Output the [x, y] coordinate of the center of the cell containing the given text.  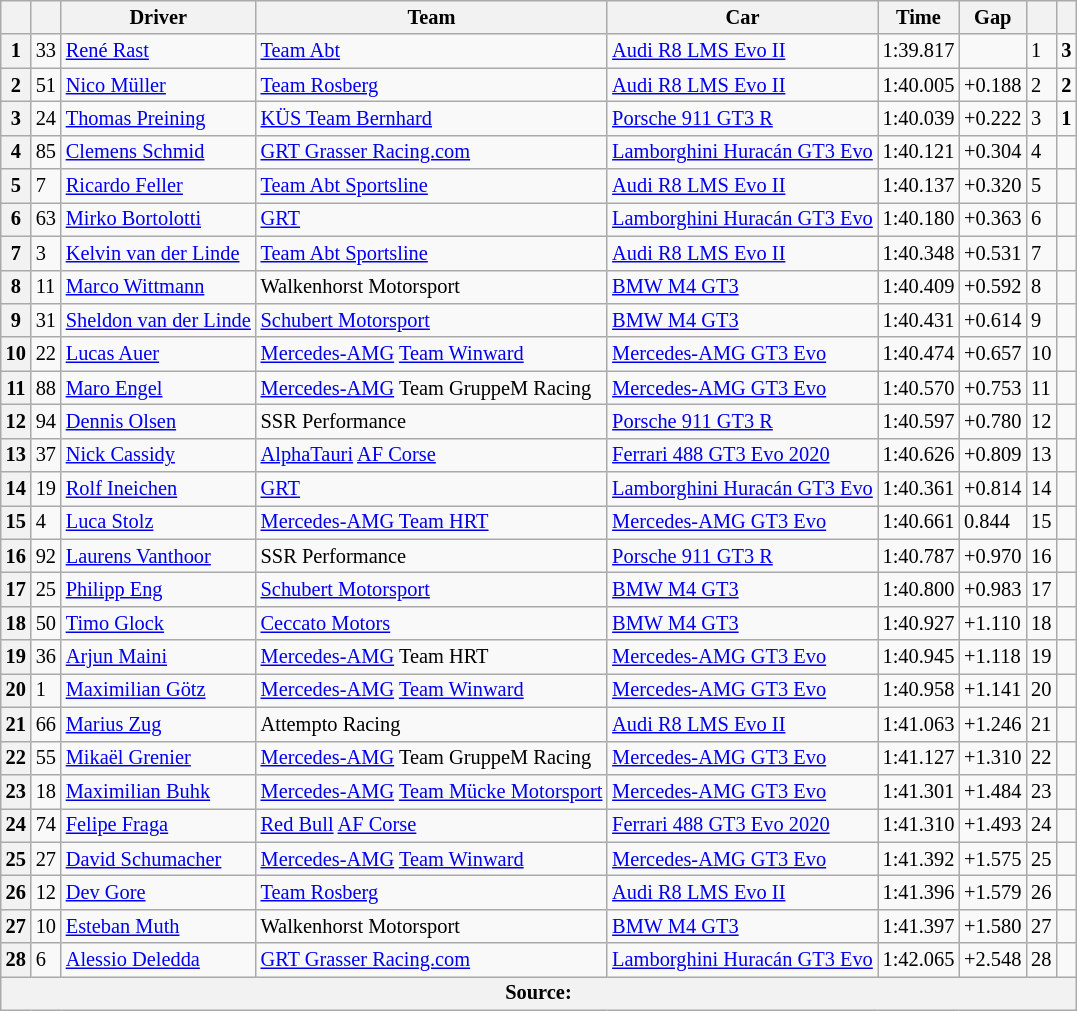
Car [742, 17]
66 [46, 724]
74 [46, 825]
Rolf Ineichen [158, 489]
Lucas Auer [158, 354]
1:41.396 [919, 892]
Attempto Racing [432, 724]
36 [46, 657]
Nico Müller [158, 85]
Marco Wittmann [158, 287]
50 [46, 623]
1:40.409 [919, 287]
+1.579 [992, 892]
1:40.945 [919, 657]
1:40.661 [919, 522]
Mirko Bortolotti [158, 219]
Luca Stolz [158, 522]
1:41.392 [919, 859]
+1.575 [992, 859]
Maro Engel [158, 388]
1:40.626 [919, 455]
Time [919, 17]
1:41.301 [919, 791]
+1.141 [992, 690]
Dev Gore [158, 892]
1:40.348 [919, 253]
51 [46, 85]
1:40.570 [919, 388]
1:40.180 [919, 219]
+0.222 [992, 118]
1:40.800 [919, 589]
1:40.927 [919, 623]
1:42.065 [919, 960]
Gap [992, 17]
1:40.787 [919, 556]
AlphaTauri AF Corse [432, 455]
1:40.005 [919, 85]
+0.657 [992, 354]
1:40.137 [919, 186]
René Rast [158, 51]
+0.814 [992, 489]
1:40.039 [919, 118]
1:40.361 [919, 489]
94 [46, 421]
Mercedes-AMG Team Mücke Motorsport [432, 791]
+0.531 [992, 253]
+0.592 [992, 287]
1:41.397 [919, 926]
37 [46, 455]
Alessio Deledda [158, 960]
KÜS Team Bernhard [432, 118]
+0.753 [992, 388]
+0.970 [992, 556]
31 [46, 320]
Philipp Eng [158, 589]
Arjun Maini [158, 657]
+0.780 [992, 421]
Esteban Muth [158, 926]
1:40.597 [919, 421]
88 [46, 388]
Thomas Preining [158, 118]
Source: [538, 993]
Felipe Fraga [158, 825]
1:41.127 [919, 758]
Ricardo Feller [158, 186]
+0.614 [992, 320]
Dennis Olsen [158, 421]
Team [432, 17]
1:40.121 [919, 152]
+0.188 [992, 85]
Timo Glock [158, 623]
1:39.817 [919, 51]
Clemens Schmid [158, 152]
Maximilian Buhk [158, 791]
Kelvin van der Linde [158, 253]
85 [46, 152]
55 [46, 758]
1:41.310 [919, 825]
Driver [158, 17]
1:41.063 [919, 724]
0.844 [992, 522]
Marius Zug [158, 724]
+1.484 [992, 791]
1:40.958 [919, 690]
92 [46, 556]
Laurens Vanthoor [158, 556]
+1.493 [992, 825]
+0.809 [992, 455]
+1.310 [992, 758]
+1.580 [992, 926]
1:40.431 [919, 320]
+0.304 [992, 152]
David Schumacher [158, 859]
+1.110 [992, 623]
Red Bull AF Corse [432, 825]
Ceccato Motors [432, 623]
Maximilian Götz [158, 690]
1:40.474 [919, 354]
+1.246 [992, 724]
63 [46, 219]
33 [46, 51]
+0.363 [992, 219]
+0.983 [992, 589]
Sheldon van der Linde [158, 320]
Nick Cassidy [158, 455]
+1.118 [992, 657]
Team Abt [432, 51]
Mikaël Grenier [158, 758]
+0.320 [992, 186]
+2.548 [992, 960]
